From the cell containing the given text, extract its center point as (X, Y) coordinate. 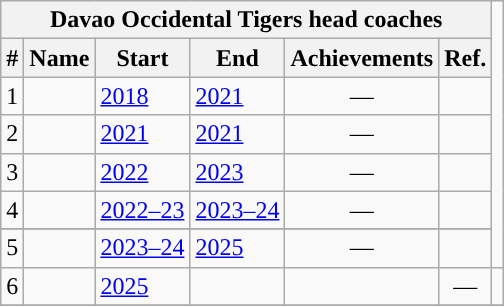
Name (60, 58)
Davao Occidental Tigers head coaches (246, 20)
# (12, 58)
2023 (238, 172)
1 (12, 96)
2018 (142, 96)
2022–23 (142, 210)
Achievements (362, 58)
5 (12, 248)
2022 (142, 172)
End (238, 58)
Ref. (466, 58)
4 (12, 210)
6 (12, 286)
Start (142, 58)
3 (12, 172)
2 (12, 134)
